Locate the cell with the specified text and output its [x, y] center coordinate. 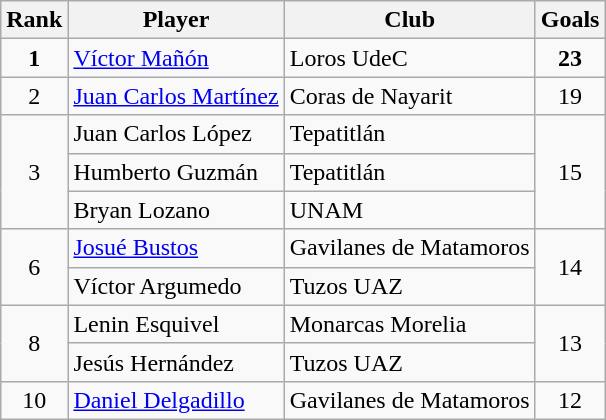
14 [570, 267]
Lenin Esquivel [176, 324]
6 [34, 267]
Goals [570, 20]
Juan Carlos López [176, 134]
1 [34, 58]
Player [176, 20]
12 [570, 400]
19 [570, 96]
Monarcas Morelia [410, 324]
UNAM [410, 210]
Rank [34, 20]
Víctor Mañón [176, 58]
15 [570, 172]
Loros UdeC [410, 58]
Juan Carlos Martínez [176, 96]
Humberto Guzmán [176, 172]
Daniel Delgadillo [176, 400]
13 [570, 343]
23 [570, 58]
Coras de Nayarit [410, 96]
2 [34, 96]
Víctor Argumedo [176, 286]
8 [34, 343]
10 [34, 400]
Bryan Lozano [176, 210]
3 [34, 172]
Club [410, 20]
Jesús Hernández [176, 362]
Josué Bustos [176, 248]
